Find where the given text appears and provide that cell's center as [X, Y] coordinate. 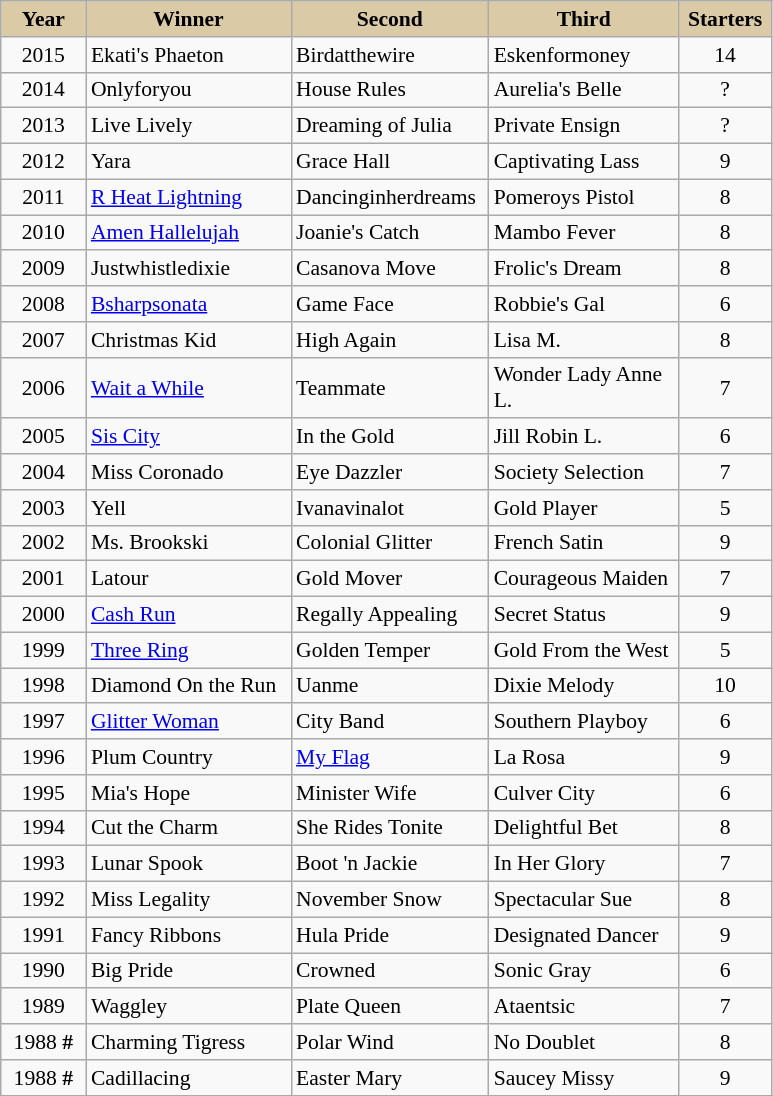
Hula Pride [390, 935]
Three Ring [188, 650]
Designated Dancer [584, 935]
Birdatthewire [390, 55]
Plate Queen [390, 1007]
Second [390, 19]
November Snow [390, 900]
1998 [44, 686]
Fancy Ribbons [188, 935]
Cadillacing [188, 1078]
Polar Wind [390, 1042]
La Rosa [584, 757]
1994 [44, 828]
14 [726, 55]
2014 [44, 90]
Robbie's Gal [584, 304]
Amen Hallelujah [188, 233]
2002 [44, 543]
Bsharpsonata [188, 304]
Ivanavinalot [390, 508]
Uanme [390, 686]
Boot 'n Jackie [390, 864]
Miss Coronado [188, 472]
Saucey Missy [584, 1078]
Winner [188, 19]
1992 [44, 900]
1993 [44, 864]
Wait a While [188, 388]
Colonial Glitter [390, 543]
Miss Legality [188, 900]
Sonic Gray [584, 971]
Lunar Spook [188, 864]
2007 [44, 340]
2012 [44, 162]
Pomeroys Pistol [584, 197]
Southern Playboy [584, 722]
Casanova Move [390, 269]
Easter Mary [390, 1078]
Wonder Lady Anne L. [584, 388]
Private Ensign [584, 126]
2008 [44, 304]
High Again [390, 340]
In Her Glory [584, 864]
R Heat Lightning [188, 197]
Game Face [390, 304]
Glitter Woman [188, 722]
City Band [390, 722]
2005 [44, 437]
Captivating Lass [584, 162]
10 [726, 686]
Yell [188, 508]
1989 [44, 1007]
Waggley [188, 1007]
Diamond On the Run [188, 686]
Regally Appealing [390, 615]
2015 [44, 55]
Ekati's Phaeton [188, 55]
Starters [726, 19]
1999 [44, 650]
Yara [188, 162]
2013 [44, 126]
Frolic's Dream [584, 269]
1990 [44, 971]
Lisa M. [584, 340]
House Rules [390, 90]
In the Gold [390, 437]
2006 [44, 388]
2001 [44, 579]
Onlyforyou [188, 90]
1991 [44, 935]
2009 [44, 269]
French Satin [584, 543]
Justwhistledixie [188, 269]
Golden Temper [390, 650]
Latour [188, 579]
Cut the Charm [188, 828]
Teammate [390, 388]
Mambo Fever [584, 233]
2000 [44, 615]
Courageous Maiden [584, 579]
1997 [44, 722]
Eskenformoney [584, 55]
No Doublet [584, 1042]
1996 [44, 757]
Crowned [390, 971]
Dixie Melody [584, 686]
Secret Status [584, 615]
Grace Hall [390, 162]
Gold Mover [390, 579]
Plum Country [188, 757]
Spectacular Sue [584, 900]
Ms. Brookski [188, 543]
Cash Run [188, 615]
Minister Wife [390, 793]
Third [584, 19]
Society Selection [584, 472]
Delightful Bet [584, 828]
2004 [44, 472]
Big Pride [188, 971]
Eye Dazzler [390, 472]
Dancinginherdreams [390, 197]
Christmas Kid [188, 340]
Ataentsic [584, 1007]
Aurelia's Belle [584, 90]
My Flag [390, 757]
Live Lively [188, 126]
Sis City [188, 437]
Jill Robin L. [584, 437]
2011 [44, 197]
She Rides Tonite [390, 828]
2010 [44, 233]
2003 [44, 508]
Dreaming of Julia [390, 126]
Mia's Hope [188, 793]
Gold From the West [584, 650]
Joanie's Catch [390, 233]
Year [44, 19]
Charming Tigress [188, 1042]
Culver City [584, 793]
1995 [44, 793]
Gold Player [584, 508]
